Return (x, y) of the center of cell containing provided text 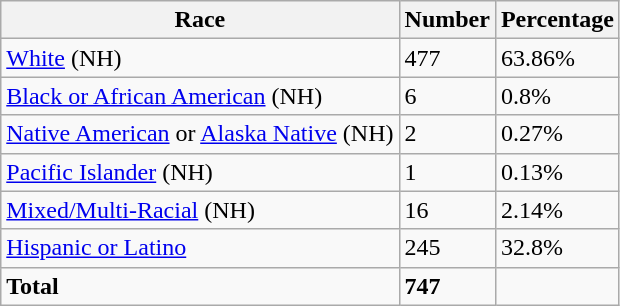
Pacific Islander (NH) (200, 172)
Percentage (557, 20)
Mixed/Multi-Racial (NH) (200, 210)
63.86% (557, 58)
Race (200, 20)
Number (447, 20)
2.14% (557, 210)
6 (447, 96)
2 (447, 134)
0.27% (557, 134)
Hispanic or Latino (200, 248)
0.13% (557, 172)
477 (447, 58)
Black or African American (NH) (200, 96)
Total (200, 286)
White (NH) (200, 58)
0.8% (557, 96)
Native American or Alaska Native (NH) (200, 134)
245 (447, 248)
32.8% (557, 248)
1 (447, 172)
16 (447, 210)
747 (447, 286)
